Provide the (X, Y) coordinate of the cell's center where the given text is located.  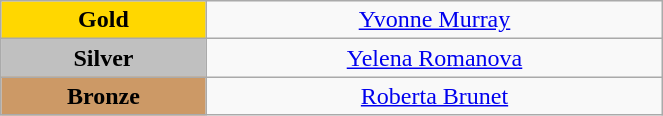
Silver (104, 58)
Bronze (104, 96)
Roberta Brunet (434, 96)
Gold (104, 20)
Yelena Romanova (434, 58)
Yvonne Murray (434, 20)
